For the text-containing cell, return its midpoint in (X, Y) coordinate format. 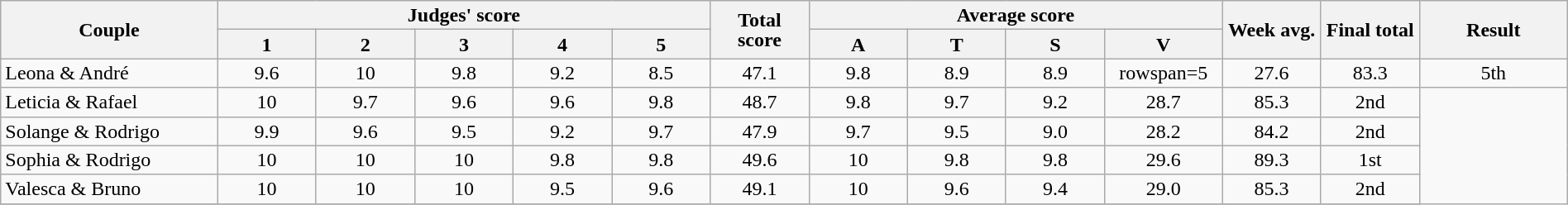
Solange & Rodrigo (109, 131)
29.6 (1164, 160)
rowspan=5 (1164, 73)
49.6 (759, 160)
1st (1370, 160)
Result (1494, 30)
Sophia & Rodrigo (109, 160)
49.1 (759, 188)
48.7 (759, 102)
9.4 (1055, 188)
4 (562, 45)
47.1 (759, 73)
5 (662, 45)
5th (1494, 73)
A (858, 45)
Final total (1370, 30)
Valesca & Bruno (109, 188)
Total score (759, 30)
Week avg. (1272, 30)
27.6 (1272, 73)
28.2 (1164, 131)
29.0 (1164, 188)
3 (463, 45)
T (956, 45)
84.2 (1272, 131)
89.3 (1272, 160)
2 (366, 45)
Leticia & Rafael (109, 102)
9.0 (1055, 131)
28.7 (1164, 102)
1 (266, 45)
9.9 (266, 131)
Average score (1016, 15)
Leona & André (109, 73)
Judges' score (464, 15)
47.9 (759, 131)
V (1164, 45)
8.5 (662, 73)
S (1055, 45)
83.3 (1370, 73)
Couple (109, 30)
